Provide the (X, Y) coordinate of the cell's center where the given text is located.  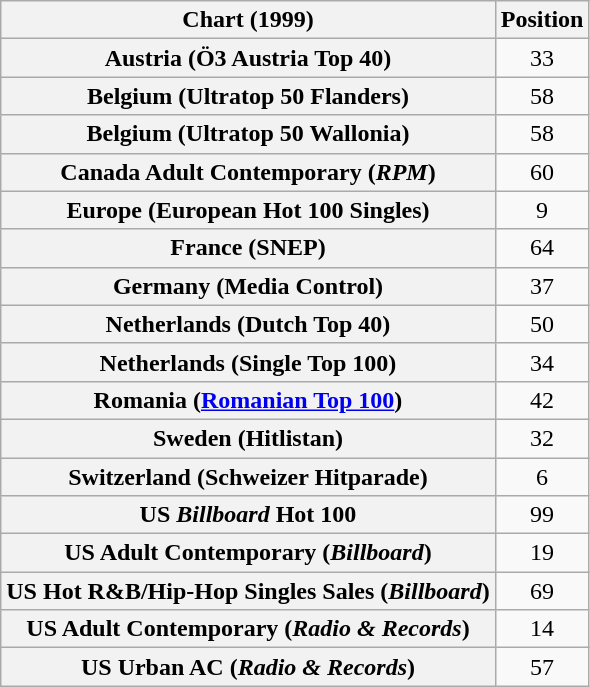
60 (542, 172)
US Adult Contemporary (Billboard) (248, 553)
34 (542, 362)
US Hot R&B/Hip-Hop Singles Sales (Billboard) (248, 591)
Netherlands (Single Top 100) (248, 362)
Sweden (Hitlistan) (248, 438)
32 (542, 438)
9 (542, 210)
57 (542, 667)
France (SNEP) (248, 248)
Germany (Media Control) (248, 286)
Chart (1999) (248, 20)
99 (542, 515)
64 (542, 248)
Belgium (Ultratop 50 Flanders) (248, 96)
14 (542, 629)
42 (542, 400)
33 (542, 58)
Position (542, 20)
69 (542, 591)
Netherlands (Dutch Top 40) (248, 324)
Austria (Ö3 Austria Top 40) (248, 58)
37 (542, 286)
19 (542, 553)
Europe (European Hot 100 Singles) (248, 210)
US Urban AC (Radio & Records) (248, 667)
US Billboard Hot 100 (248, 515)
6 (542, 477)
Canada Adult Contemporary (RPM) (248, 172)
Switzerland (Schweizer Hitparade) (248, 477)
50 (542, 324)
Belgium (Ultratop 50 Wallonia) (248, 134)
Romania (Romanian Top 100) (248, 400)
US Adult Contemporary (Radio & Records) (248, 629)
